Determine the (x, y) coordinate at the center of the cell enclosing the given text.  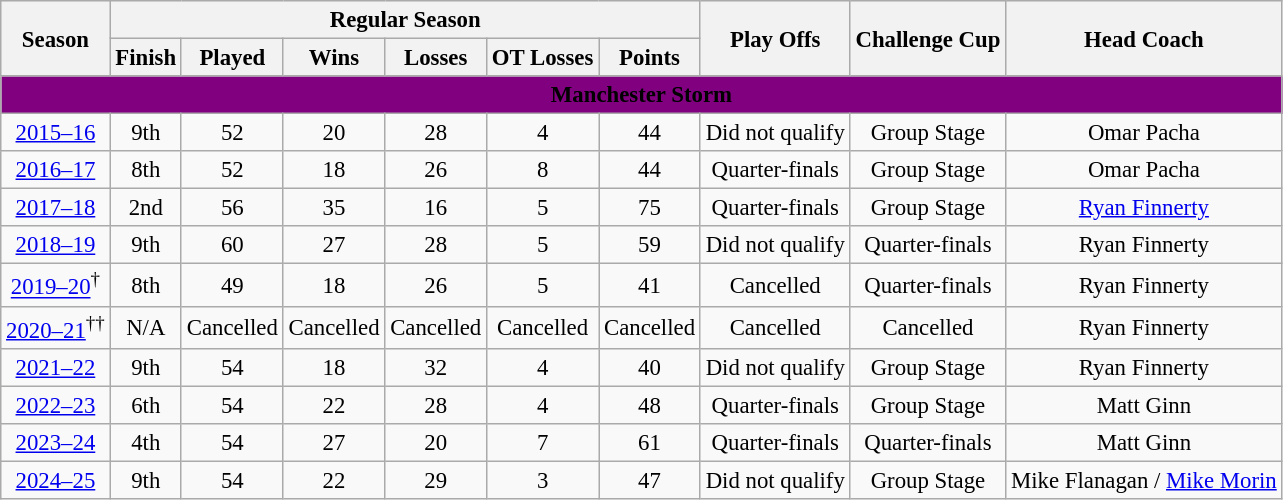
Manchester Storm (642, 95)
35 (334, 208)
4th (146, 443)
Points (650, 58)
N/A (146, 327)
2017–18 (56, 208)
75 (650, 208)
2022–23 (56, 405)
OT Losses (543, 58)
Wins (334, 58)
Finish (146, 58)
3 (543, 480)
59 (650, 245)
Played (232, 58)
8 (543, 170)
40 (650, 367)
2019–20† (56, 285)
2023–24 (56, 443)
32 (436, 367)
Mike Flanagan / Mike Morin (1144, 480)
2015–16 (56, 133)
Season (56, 38)
56 (232, 208)
2021–22 (56, 367)
Play Offs (775, 38)
16 (436, 208)
2nd (146, 208)
Challenge Cup (928, 38)
7 (543, 443)
6th (146, 405)
29 (436, 480)
2020–21†† (56, 327)
60 (232, 245)
41 (650, 285)
Regular Season (405, 20)
Losses (436, 58)
Head Coach (1144, 38)
49 (232, 285)
2016–17 (56, 170)
2024–25 (56, 480)
2018–19 (56, 245)
48 (650, 405)
61 (650, 443)
47 (650, 480)
